Output the (X, Y) coordinate of the center of the cell containing the given text.  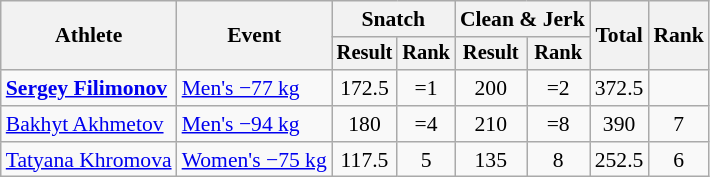
7 (678, 124)
Men's −77 kg (254, 88)
Sergey Filimonov (89, 88)
Athlete (89, 36)
Event (254, 36)
180 (365, 124)
Clean & Jerk (522, 19)
=8 (558, 124)
=4 (426, 124)
200 (491, 88)
=2 (558, 88)
Men's −94 kg (254, 124)
172.5 (365, 88)
Total (620, 36)
=1 (426, 88)
210 (491, 124)
390 (620, 124)
Snatch (394, 19)
Bakhyt Akhmetov (89, 124)
372.5 (620, 88)
